Search for the cell housing the specified text and yield its [X, Y] center coordinate. 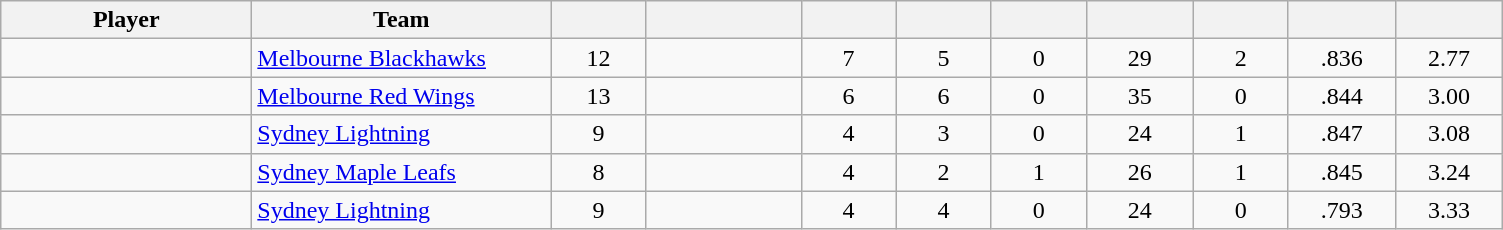
13 [598, 96]
3 [944, 134]
.836 [1342, 58]
3.24 [1448, 172]
.845 [1342, 172]
3.08 [1448, 134]
8 [598, 172]
Team [402, 20]
Melbourne Blackhawks [402, 58]
2.77 [1448, 58]
.847 [1342, 134]
Melbourne Red Wings [402, 96]
3.00 [1448, 96]
.844 [1342, 96]
Player [126, 20]
Sydney Maple Leafs [402, 172]
.793 [1342, 210]
12 [598, 58]
5 [944, 58]
35 [1140, 96]
29 [1140, 58]
26 [1140, 172]
3.33 [1448, 210]
7 [848, 58]
